Find where the given text appears and provide that cell's center as (x, y) coordinate. 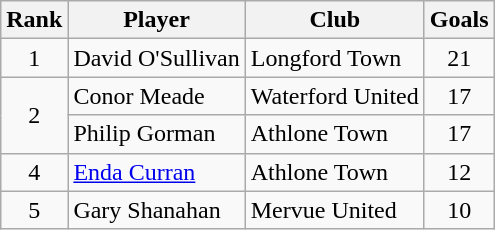
1 (34, 58)
2 (34, 115)
Longford Town (334, 58)
Enda Curran (156, 172)
Goals (459, 20)
4 (34, 172)
Gary Shanahan (156, 210)
Mervue United (334, 210)
Conor Meade (156, 96)
Philip Gorman (156, 134)
David O'Sullivan (156, 58)
Player (156, 20)
5 (34, 210)
Club (334, 20)
Waterford United (334, 96)
21 (459, 58)
Rank (34, 20)
12 (459, 172)
10 (459, 210)
